Determine the (x, y) coordinate at the center of the cell enclosing the given text.  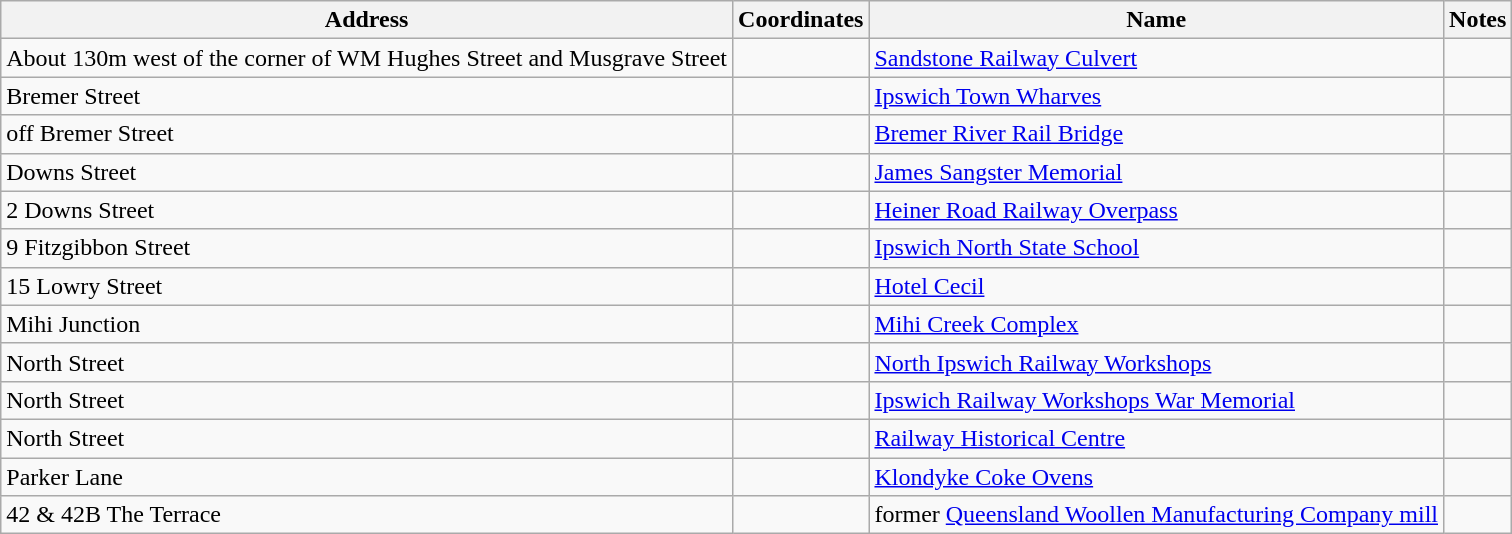
9 Fitzgibbon Street (367, 248)
Railway Historical Centre (1156, 438)
North Ipswich Railway Workshops (1156, 362)
Mihi Creek Complex (1156, 324)
Bremer River Rail Bridge (1156, 134)
Ipswich Railway Workshops War Memorial (1156, 400)
42 & 42B The Terrace (367, 515)
James Sangster Memorial (1156, 172)
15 Lowry Street (367, 286)
About 130m west of the corner of WM Hughes Street and Musgrave Street (367, 58)
2 Downs Street (367, 210)
Hotel Cecil (1156, 286)
Name (1156, 20)
Sandstone Railway Culvert (1156, 58)
Bremer Street (367, 96)
Parker Lane (367, 477)
Klondyke Coke Ovens (1156, 477)
former Queensland Woollen Manufacturing Company mill (1156, 515)
Downs Street (367, 172)
Mihi Junction (367, 324)
Heiner Road Railway Overpass (1156, 210)
off Bremer Street (367, 134)
Ipswich North State School (1156, 248)
Coordinates (801, 20)
Ipswich Town Wharves (1156, 96)
Notes (1478, 20)
Address (367, 20)
